Return the (X, Y) coordinate for the center point of the cell that contains the specified text.  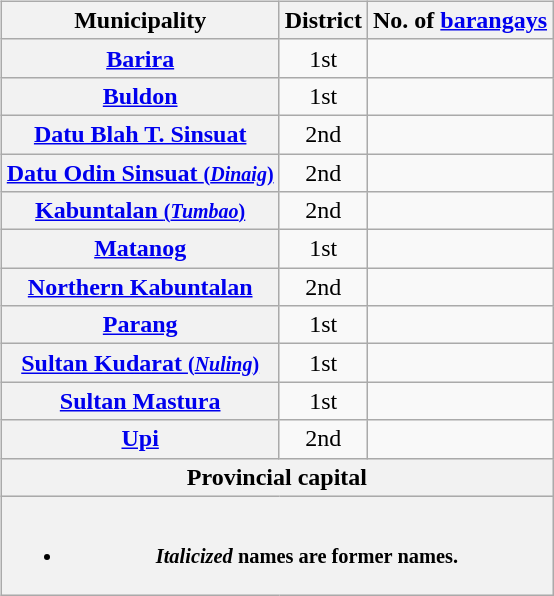
Upi (140, 439)
Matanog (140, 249)
Buldon (140, 96)
Provincial capital (276, 477)
Parang (140, 325)
Sultan Kudarat (Nuling) (140, 363)
Datu Blah T. Sinsuat (140, 134)
Sultan Mastura (140, 401)
District (323, 20)
Datu Odin Sinsuat (Dinaig) (140, 173)
Barira (140, 58)
No. of barangays (460, 20)
Municipality (140, 20)
Italicized names are former names. (276, 545)
Northern Kabuntalan (140, 287)
Kabuntalan (Tumbao) (140, 211)
